Return the [X, Y] coordinate for the center point of the cell that contains the specified text.  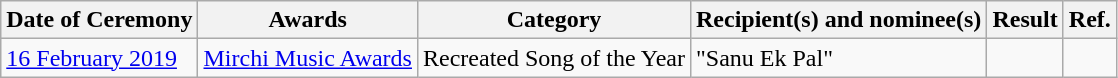
Ref. [1090, 20]
Result [1025, 20]
Recreated Song of the Year [554, 58]
Awards [308, 20]
Date of Ceremony [100, 20]
Recipient(s) and nominee(s) [838, 20]
Mirchi Music Awards [308, 58]
Category [554, 20]
"Sanu Ek Pal" [838, 58]
16 February 2019 [100, 58]
